Extract the (x, y) coordinate from the center of the cell holding the provided text.  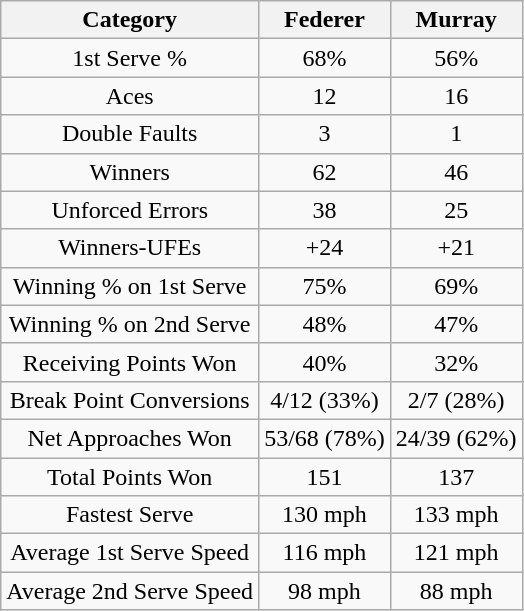
38 (325, 210)
1st Serve % (130, 58)
25 (456, 210)
+21 (456, 248)
121 mph (456, 553)
Fastest Serve (130, 515)
Average 2nd Serve Speed (130, 591)
75% (325, 286)
Total Points Won (130, 477)
Double Faults (130, 134)
24/39 (62%) (456, 438)
1 (456, 134)
137 (456, 477)
88 mph (456, 591)
116 mph (325, 553)
98 mph (325, 591)
12 (325, 96)
69% (456, 286)
Winners (130, 172)
16 (456, 96)
53/68 (78%) (325, 438)
Category (130, 20)
4/12 (33%) (325, 400)
Break Point Conversions (130, 400)
56% (456, 58)
47% (456, 324)
Winners-UFEs (130, 248)
2/7 (28%) (456, 400)
Net Approaches Won (130, 438)
Unforced Errors (130, 210)
130 mph (325, 515)
Winning % on 2nd Serve (130, 324)
68% (325, 58)
Winning % on 1st Serve (130, 286)
62 (325, 172)
40% (325, 362)
Aces (130, 96)
Receiving Points Won (130, 362)
Federer (325, 20)
133 mph (456, 515)
+24 (325, 248)
3 (325, 134)
48% (325, 324)
Average 1st Serve Speed (130, 553)
Murray (456, 20)
151 (325, 477)
32% (456, 362)
46 (456, 172)
